Find where the given text appears and provide that cell's center as [X, Y] coordinate. 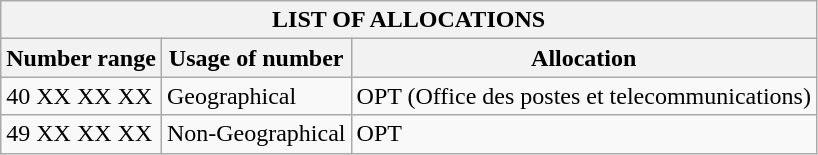
Geographical [256, 96]
LIST OF ALLOCATIONS [409, 20]
Number range [82, 58]
40 XX XX XX [82, 96]
OPT (Office des postes et telecommunications) [584, 96]
Usage of number [256, 58]
OPT [584, 134]
49 XX XX XX [82, 134]
Non-Geographical [256, 134]
Allocation [584, 58]
